Search for the cell housing the specified text and yield its [x, y] center coordinate. 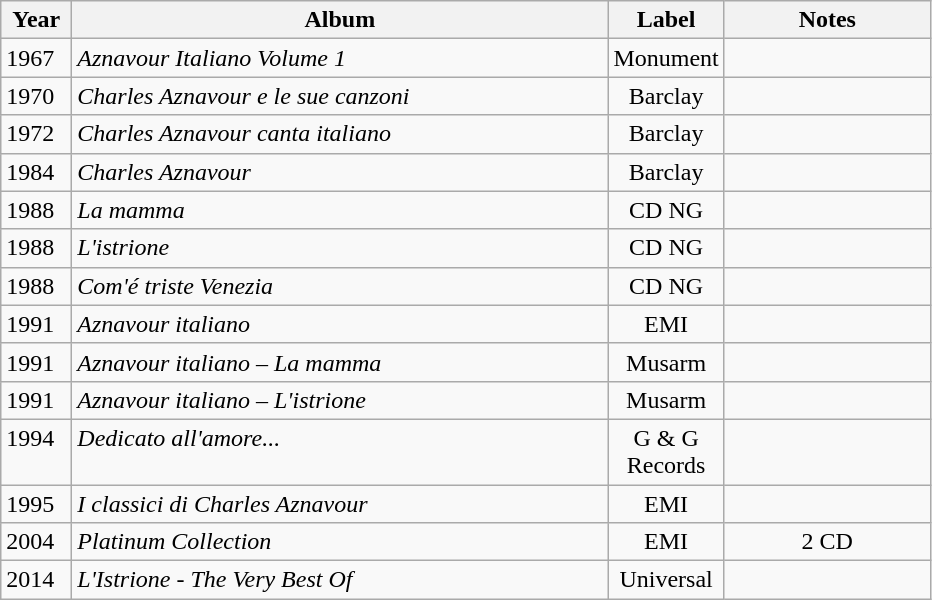
1967 [36, 58]
Label [666, 20]
Platinum Collection [340, 542]
Charles Aznavour e le sue canzoni [340, 96]
L'Istrione - The Very Best Of [340, 580]
2004 [36, 542]
1984 [36, 172]
Universal [666, 580]
Aznavour italiano – L'istrione [340, 400]
Charles Aznavour canta italiano [340, 134]
L'istrione [340, 248]
Year [36, 20]
Dedicato all'amore... [340, 452]
1994 [36, 452]
Aznavour italiano [340, 324]
Album [340, 20]
Notes [827, 20]
La mamma [340, 210]
1972 [36, 134]
Aznavour Italiano Volume 1 [340, 58]
1970 [36, 96]
I classici di Charles Aznavour [340, 503]
G & G Records [666, 452]
Com'é triste Venezia [340, 286]
1995 [36, 503]
Aznavour italiano – La mamma [340, 362]
2014 [36, 580]
Charles Aznavour [340, 172]
2 CD [827, 542]
Monument [666, 58]
